Extract the [X, Y] coordinate from the center of the cell holding the provided text.  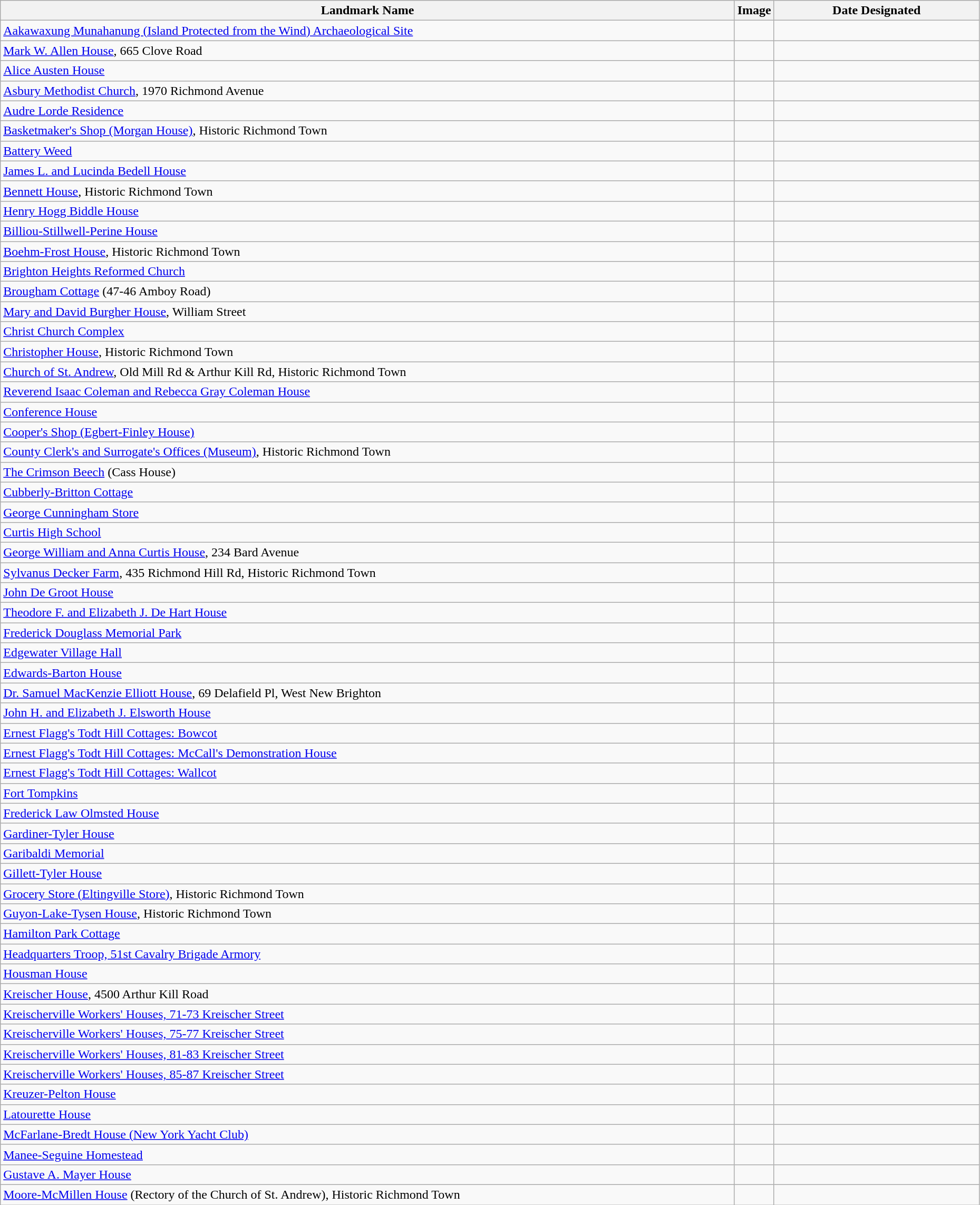
McFarlane-Bredt House (New York Yacht Club) [367, 1134]
Frederick Douglass Memorial Park [367, 633]
Billiou-Stillwell-Perine House [367, 231]
Guyon-Lake-Tysen House, Historic Richmond Town [367, 914]
Ernest Flagg's Todt Hill Cottages: Bowcot [367, 733]
Brougham Cottage (47-46 Amboy Road) [367, 292]
Christ Church Complex [367, 332]
Landmark Name [367, 11]
Hamilton Park Cottage [367, 934]
Manee-Seguine Homestead [367, 1154]
Ernest Flagg's Todt Hill Cottages: Wallcot [367, 773]
Aakawaxung Munahanung (Island Protected from the Wind) Archaeological Site [367, 31]
Edwards-Barton House [367, 673]
George William and Anna Curtis House, 234 Bard Avenue [367, 552]
John De Groot House [367, 593]
George Cunningham Store [367, 512]
Battery Weed [367, 151]
Bennett House, Historic Richmond Town [367, 191]
Kreischerville Workers' Houses, 71-73 Kreischer Street [367, 1014]
Kreischer House, 4500 Arthur Kill Road [367, 994]
Gardiner-Tyler House [367, 833]
Kreuzer-Pelton House [367, 1094]
Moore-McMillen House (Rectory of the Church of St. Andrew), Historic Richmond Town [367, 1194]
Basketmaker's Shop (Morgan House), Historic Richmond Town [367, 131]
Conference House [367, 412]
Mary and David Burgher House, William Street [367, 312]
James L. and Lucinda Bedell House [367, 171]
County Clerk's and Surrogate's Offices (Museum), Historic Richmond Town [367, 452]
John H. and Elizabeth J. Elsworth House [367, 713]
Christopher House, Historic Richmond Town [367, 352]
The Crimson Beech (Cass House) [367, 472]
Audre Lorde Residence [367, 111]
Curtis High School [367, 532]
Church of St. Andrew, Old Mill Rd & Arthur Kill Rd, Historic Richmond Town [367, 372]
Henry Hogg Biddle House [367, 211]
Ernest Flagg's Todt Hill Cottages: McCall's Demonstration House [367, 753]
Fort Tompkins [367, 793]
Housman House [367, 974]
Kreischerville Workers' Houses, 81-83 Kreischer Street [367, 1054]
Latourette House [367, 1114]
Edgewater Village Hall [367, 653]
Kreischerville Workers' Houses, 75-77 Kreischer Street [367, 1034]
Image [754, 11]
Cubberly-Britton Cottage [367, 492]
Mark W. Allen House, 665 Clove Road [367, 51]
Cooper's Shop (Egbert-Finley House) [367, 432]
Gillett-Tyler House [367, 873]
Reverend Isaac Coleman and Rebecca Gray Coleman House [367, 392]
Frederick Law Olmsted House [367, 813]
Sylvanus Decker Farm, 435 Richmond Hill Rd, Historic Richmond Town [367, 572]
Kreischerville Workers' Houses, 85-87 Kreischer Street [367, 1074]
Headquarters Troop, 51st Cavalry Brigade Armory [367, 954]
Boehm-Frost House, Historic Richmond Town [367, 252]
Dr. Samuel MacKenzie Elliott House, 69 Delafield Pl, West New Brighton [367, 693]
Brighton Heights Reformed Church [367, 272]
Gustave A. Mayer House [367, 1174]
Asbury Methodist Church, 1970 Richmond Avenue [367, 91]
Grocery Store (Eltingville Store), Historic Richmond Town [367, 894]
Date Designated [876, 11]
Garibaldi Memorial [367, 853]
Alice Austen House [367, 71]
Theodore F. and Elizabeth J. De Hart House [367, 613]
